Return [x, y] of the center of cell containing provided text 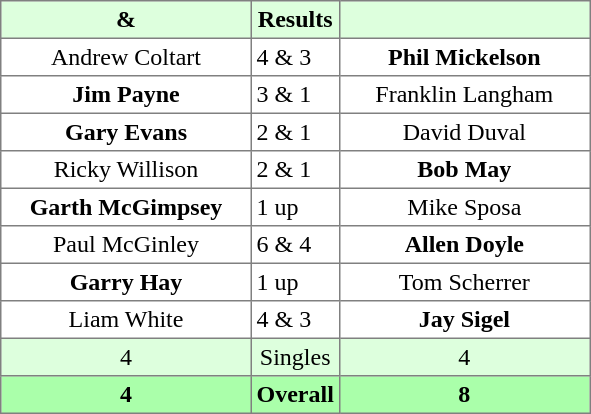
Mike Sposa [464, 207]
Franklin Langham [464, 95]
Phil Mickelson [464, 57]
Overall [295, 395]
Tom Scherrer [464, 282]
Singles [295, 357]
8 [464, 395]
Garth McGimpsey [126, 207]
3 & 1 [295, 95]
Jim Payne [126, 95]
Gary Evans [126, 132]
Liam White [126, 320]
Ricky Willison [126, 170]
Paul McGinley [126, 245]
Andrew Coltart [126, 57]
Allen Doyle [464, 245]
Results [295, 20]
Bob May [464, 170]
David Duval [464, 132]
Garry Hay [126, 282]
6 & 4 [295, 245]
& [126, 20]
Jay Sigel [464, 320]
